Determine the [x, y] coordinate at the center of the cell enclosing the given text.  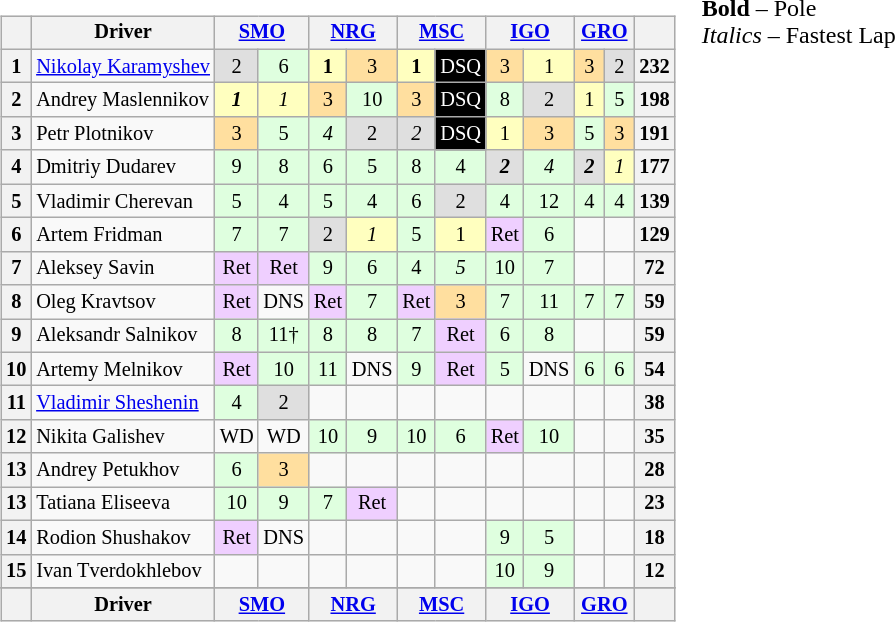
54 [654, 369]
18 [654, 537]
Aleksey Savin [123, 268]
Andrey Maslennikov [123, 100]
Oleg Kravtsov [123, 302]
35 [654, 437]
191 [654, 134]
72 [654, 268]
Ivan Tverdokhlebov [123, 571]
28 [654, 470]
14 [16, 537]
Dmitriy Dudarev [123, 167]
Vladimir Cherevan [123, 201]
Andrey Petukhov [123, 470]
Petr Plotnikov [123, 134]
Rodion Shushakov [123, 537]
Vladimir Sheshenin [123, 403]
38 [654, 403]
177 [654, 167]
129 [654, 235]
Artem Fridman [123, 235]
Nikolay Karamyshev [123, 66]
Aleksandr Salnikov [123, 336]
232 [654, 66]
139 [654, 201]
23 [654, 504]
15 [16, 571]
198 [654, 100]
Nikita Galishev [123, 437]
11† [283, 336]
Tatiana Eliseeva [123, 504]
Artemy Melnikov [123, 369]
